Provide the [X, Y] coordinate of the cell's center where the given text is located.  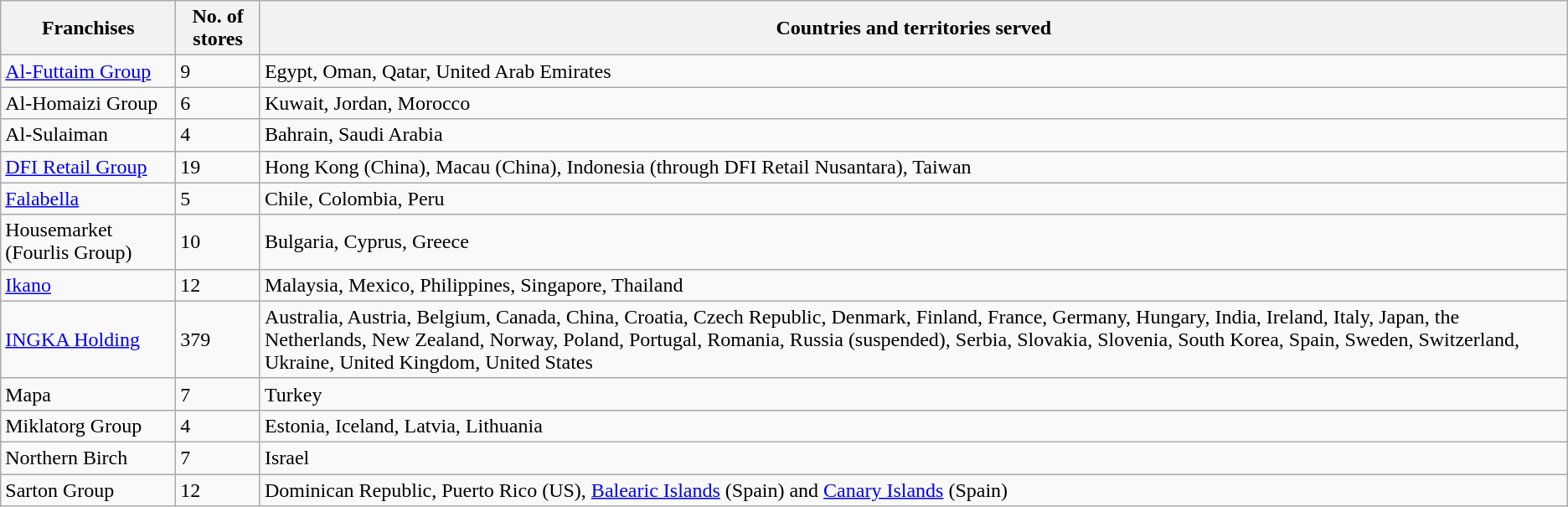
DFI Retail Group [89, 167]
19 [218, 167]
Israel [913, 458]
10 [218, 241]
Mapa [89, 394]
6 [218, 103]
Chile, Colombia, Peru [913, 199]
Miklatorg Group [89, 426]
Hong Kong (China), Macau (China), Indonesia (through DFI Retail Nusantara), Taiwan [913, 167]
Franchises [89, 28]
Malaysia, Mexico, Philippines, Singapore, Thailand [913, 285]
Turkey [913, 394]
Dominican Republic, Puerto Rico (US), Balearic Islands (Spain) and Canary Islands (Spain) [913, 490]
Al-Sulaiman [89, 135]
Northern Birch [89, 458]
5 [218, 199]
Sarton Group [89, 490]
Ikano [89, 285]
Falabella [89, 199]
Estonia, Iceland, Latvia, Lithuania [913, 426]
Countries and territories served [913, 28]
379 [218, 339]
Housemarket (Fourlis Group) [89, 241]
Kuwait, Jordan, Morocco [913, 103]
Al-Futtaim Group [89, 71]
Al-Homaizi Group [89, 103]
9 [218, 71]
Egypt, Oman, Qatar, United Arab Emirates [913, 71]
No. of stores [218, 28]
INGKA Holding [89, 339]
Bahrain, Saudi Arabia [913, 135]
Bulgaria, Cyprus, Greece [913, 241]
